Locate the cell with the specified text and output its [X, Y] center coordinate. 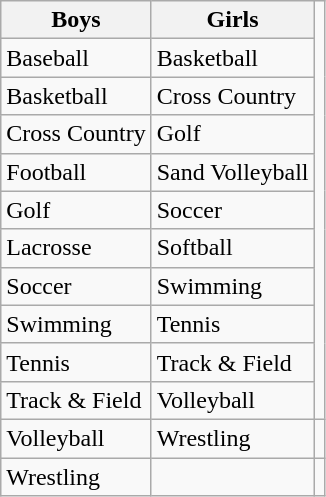
Football [76, 172]
Softball [232, 248]
Sand Volleyball [232, 172]
Baseball [76, 58]
Girls [232, 20]
Boys [76, 20]
Lacrosse [76, 248]
